From the cell containing the given text, extract its center point as (x, y) coordinate. 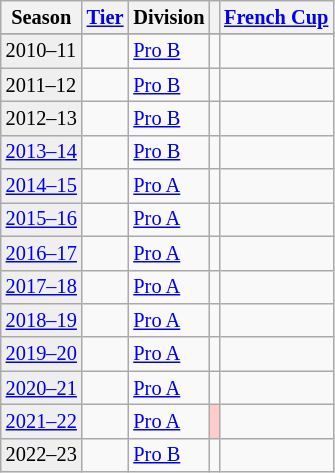
2016–17 (42, 253)
2021–22 (42, 421)
2012–13 (42, 118)
2017–18 (42, 287)
2011–12 (42, 85)
Season (42, 17)
2018–19 (42, 320)
Division (168, 17)
2015–16 (42, 219)
2019–20 (42, 354)
2022–23 (42, 455)
2020–21 (42, 388)
2013–14 (42, 152)
French Cup (276, 17)
2014–15 (42, 186)
2010–11 (42, 51)
Tier (106, 17)
